For the text-containing cell, return its midpoint in [X, Y] coordinate format. 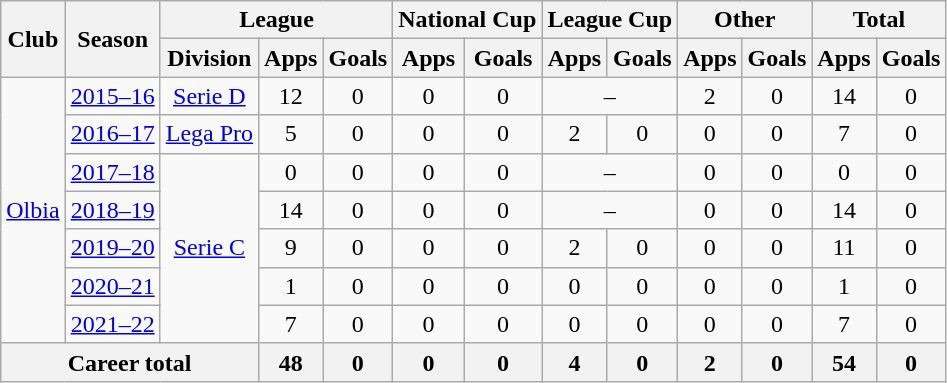
2019–20 [112, 248]
9 [291, 248]
National Cup [468, 20]
Serie C [209, 248]
Other [745, 20]
Olbia [33, 210]
Division [209, 58]
Serie D [209, 96]
2017–18 [112, 172]
5 [291, 134]
2021–22 [112, 324]
League Cup [610, 20]
12 [291, 96]
11 [844, 248]
Lega Pro [209, 134]
2015–16 [112, 96]
2020–21 [112, 286]
Total [879, 20]
2016–17 [112, 134]
2018–19 [112, 210]
Club [33, 39]
Season [112, 39]
4 [574, 362]
54 [844, 362]
48 [291, 362]
League [276, 20]
Career total [130, 362]
